Determine the [x, y] coordinate at the center of the cell enclosing the given text.  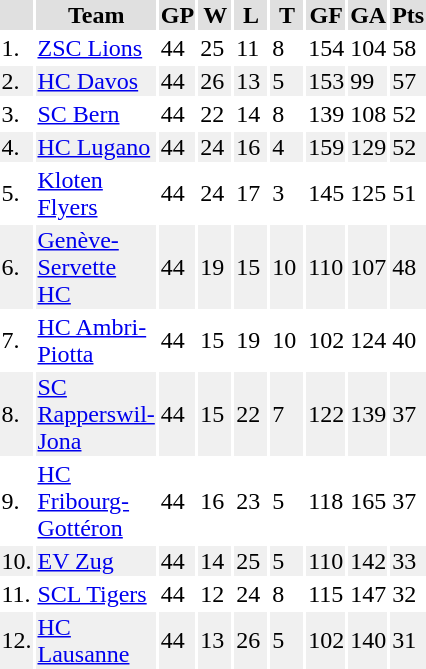
31 [408, 640]
5. [16, 194]
147 [368, 594]
11 [252, 48]
165 [368, 501]
Team [96, 15]
124 [368, 340]
154 [326, 48]
Kloten Flyers [96, 194]
HC Ambri-Piotta [96, 340]
145 [326, 194]
GA [368, 15]
142 [368, 561]
3. [16, 114]
140 [368, 640]
122 [326, 414]
1. [16, 48]
8. [16, 414]
4 [288, 147]
ZSC Lions [96, 48]
58 [408, 48]
104 [368, 48]
HC Fribourg-Gottéron [96, 501]
GF [326, 15]
32 [408, 594]
125 [368, 194]
2. [16, 81]
W [216, 15]
3 [288, 194]
108 [368, 114]
HC Lausanne [96, 640]
23 [252, 501]
48 [408, 267]
40 [408, 340]
SCL Tigers [96, 594]
7 [288, 414]
17 [252, 194]
4. [16, 147]
12. [16, 640]
SC Bern [96, 114]
GP [177, 15]
T [288, 15]
153 [326, 81]
107 [368, 267]
99 [368, 81]
115 [326, 594]
HC Davos [96, 81]
Genève-Servette HC [96, 267]
7. [16, 340]
EV Zug [96, 561]
SC Rapperswil-Jona [96, 414]
129 [368, 147]
12 [216, 594]
9. [16, 501]
11. [16, 594]
HC Lugano [96, 147]
51 [408, 194]
10. [16, 561]
L [252, 15]
Pts [408, 15]
6. [16, 267]
57 [408, 81]
118 [326, 501]
33 [408, 561]
159 [326, 147]
